For the text-containing cell, return its midpoint in [X, Y] coordinate format. 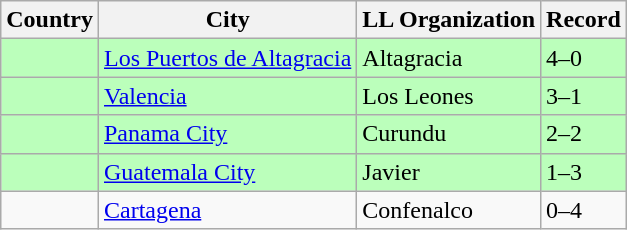
4–0 [584, 58]
Country [50, 20]
Cartagena [227, 210]
3–1 [584, 96]
Panama City [227, 134]
Valencia [227, 96]
Javier [449, 172]
Curundu [449, 134]
Guatemala City [227, 172]
City [227, 20]
Confenalco [449, 210]
1–3 [584, 172]
LL Organization [449, 20]
2–2 [584, 134]
Los Leones [449, 96]
0–4 [584, 210]
Los Puertos de Altagracia [227, 58]
Record [584, 20]
Altagracia [449, 58]
